Pinpoint the cell where the given text exists, returning its (X, Y) midpoint coordinate. 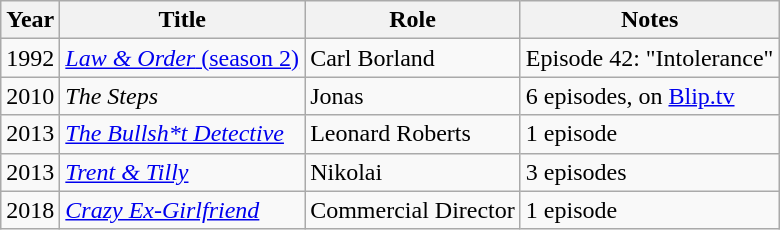
Year (30, 20)
2018 (30, 210)
Episode 42: "Intolerance" (650, 58)
3 episodes (650, 172)
Notes (650, 20)
Carl Borland (413, 58)
2010 (30, 96)
Trent & Tilly (182, 172)
Title (182, 20)
Nikolai (413, 172)
The Bullsh*t Detective (182, 134)
Jonas (413, 96)
Law & Order (season 2) (182, 58)
Commercial Director (413, 210)
The Steps (182, 96)
6 episodes, on Blip.tv (650, 96)
Leonard Roberts (413, 134)
Crazy Ex-Girlfriend (182, 210)
Role (413, 20)
1992 (30, 58)
